Detect which cell encompasses the target text, then output its (x, y) center coordinate. 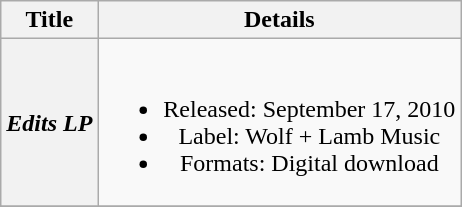
Edits LP (50, 122)
Released: September 17, 2010Label: Wolf + Lamb MusicFormats: Digital download (280, 122)
Details (280, 20)
Title (50, 20)
